From the cell containing the given text, extract its center point as [X, Y] coordinate. 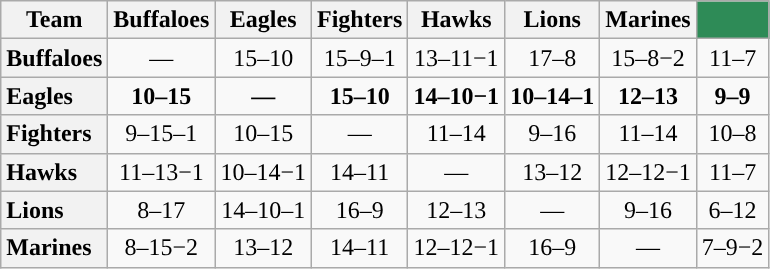
8–17 [162, 210]
14–10−1 [456, 96]
10–8 [732, 134]
6–12 [732, 210]
7–9−2 [732, 248]
11–13−1 [162, 172]
15–9–1 [359, 58]
Team [54, 20]
8–15−2 [162, 248]
15–8−2 [648, 58]
9–9 [732, 96]
13–11−1 [456, 58]
17–8 [552, 58]
10–14–1 [552, 96]
9–15–1 [162, 134]
10–14−1 [264, 172]
14–10–1 [264, 210]
